Provide the [X, Y] coordinate of the cell's center where the given text is located.  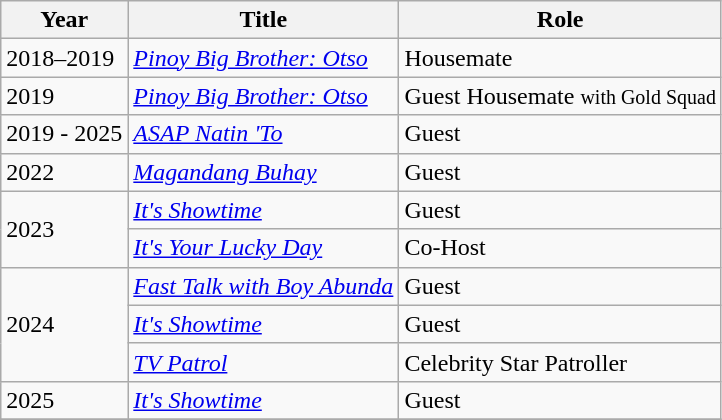
ASAP Natin 'To [264, 134]
Fast Talk with Boy Abunda [264, 286]
2023 [64, 229]
It's Your Lucky Day [264, 248]
Celebrity Star Patroller [560, 362]
Co-Host [560, 248]
2018–2019 [64, 58]
Magandang Buhay [264, 172]
2019 - 2025 [64, 134]
TV Patrol [264, 362]
2024 [64, 324]
Role [560, 20]
2019 [64, 96]
Guest Housemate with Gold Squad [560, 96]
2022 [64, 172]
2025 [64, 400]
Housemate [560, 58]
Year [64, 20]
Title [264, 20]
